Extract the [x, y] coordinate from the center of the cell holding the provided text.  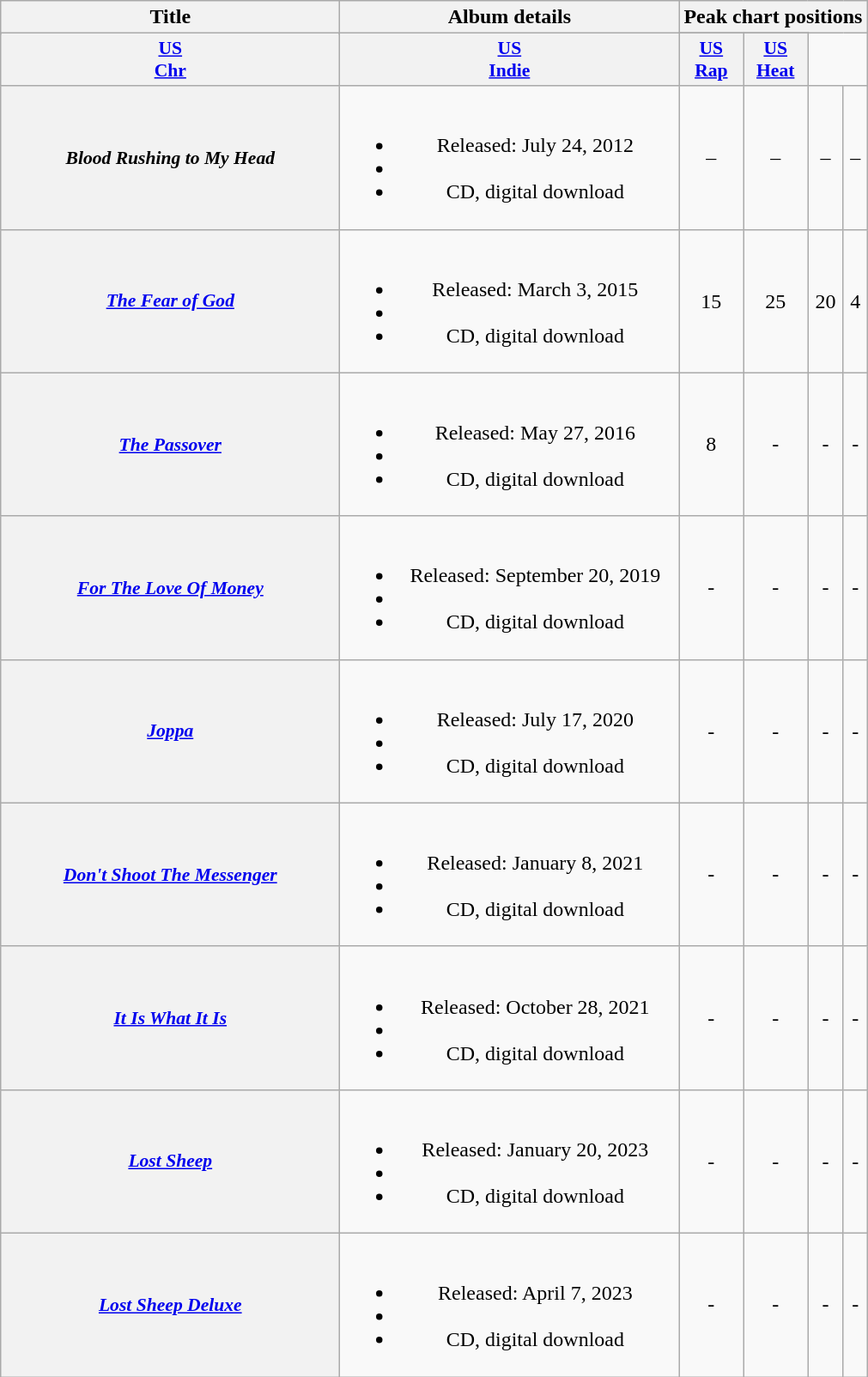
Released: April 7, 2023CD, digital download [510, 1305]
Released: July 17, 2020CD, digital download [510, 731]
USRap [711, 60]
Joppa [170, 731]
The Fear of God [170, 300]
Released: January 20, 2023CD, digital download [510, 1161]
USChr [170, 60]
Lost Sheep Deluxe [170, 1305]
Released: March 3, 2015CD, digital download [510, 300]
Released: May 27, 2016CD, digital download [510, 445]
It Is What It Is [170, 1018]
The Passover [170, 445]
Lost Sheep [170, 1161]
Released: October 28, 2021CD, digital download [510, 1018]
Released: July 24, 2012CD, digital download [510, 158]
Title [170, 17]
15 [711, 300]
Album details [510, 17]
4 [855, 300]
For The Love Of Money [170, 587]
Don't Shoot The Messenger [170, 874]
Blood Rushing to My Head [170, 158]
20 [826, 300]
Peak chart positions [773, 17]
Released: January 8, 2021CD, digital download [510, 874]
25 [776, 300]
USHeat [776, 60]
8 [711, 445]
USIndie [510, 60]
Released: September 20, 2019CD, digital download [510, 587]
